Return the (X, Y) coordinate for the center point of the cell that contains the specified text.  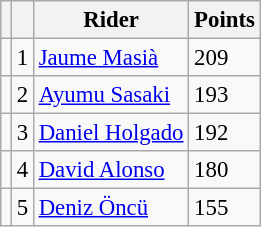
5 (22, 208)
1 (22, 58)
Ayumu Sasaki (110, 95)
Rider (110, 20)
155 (224, 208)
180 (224, 170)
Deniz Öncü (110, 208)
193 (224, 95)
3 (22, 133)
Daniel Holgado (110, 133)
David Alonso (110, 170)
2 (22, 95)
4 (22, 170)
209 (224, 58)
192 (224, 133)
Points (224, 20)
Jaume Masià (110, 58)
